Return [x, y] of the center of cell containing provided text 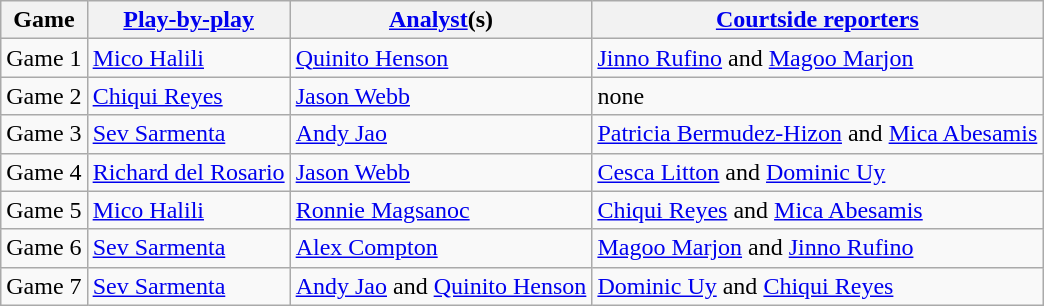
Ronnie Magsanoc [441, 210]
Andy Jao and Quinito Henson [441, 286]
Chiqui Reyes and Mica Abesamis [818, 210]
Game 2 [44, 96]
Quinito Henson [441, 58]
Jinno Rufino and Magoo Marjon [818, 58]
Play-by-play [188, 20]
Alex Compton [441, 248]
Game 1 [44, 58]
Game 3 [44, 134]
none [818, 96]
Dominic Uy and Chiqui Reyes [818, 286]
Analyst(s) [441, 20]
Game [44, 20]
Magoo Marjon and Jinno Rufino [818, 248]
Andy Jao [441, 134]
Richard del Rosario [188, 172]
Game 7 [44, 286]
Game 4 [44, 172]
Patricia Bermudez-Hizon and Mica Abesamis [818, 134]
Cesca Litton and Dominic Uy [818, 172]
Courtside reporters [818, 20]
Game 6 [44, 248]
Chiqui Reyes [188, 96]
Game 5 [44, 210]
